Identify which cell holds the provided text, then report its [X, Y] central coordinate. 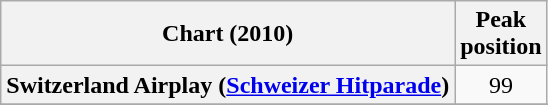
Peakposition [501, 34]
99 [501, 85]
Chart (2010) [228, 34]
Switzerland Airplay (Schweizer Hitparade) [228, 85]
